Return (x, y) of the center of cell containing provided text 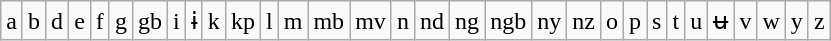
u (696, 21)
o (612, 21)
f (100, 21)
i (177, 21)
ʉ (721, 21)
l (269, 21)
mv (371, 21)
n (402, 21)
y (796, 21)
ngb (508, 21)
e (80, 21)
a (12, 21)
v (746, 21)
b (34, 21)
ny (550, 21)
mb (329, 21)
z (819, 21)
s (657, 21)
kp (242, 21)
ɨ (194, 21)
p (636, 21)
w (771, 21)
ng (468, 21)
gb (150, 21)
m (293, 21)
nd (432, 21)
k (214, 21)
d (58, 21)
nz (584, 21)
t (676, 21)
g (120, 21)
